For the text-containing cell, return its midpoint in (x, y) coordinate format. 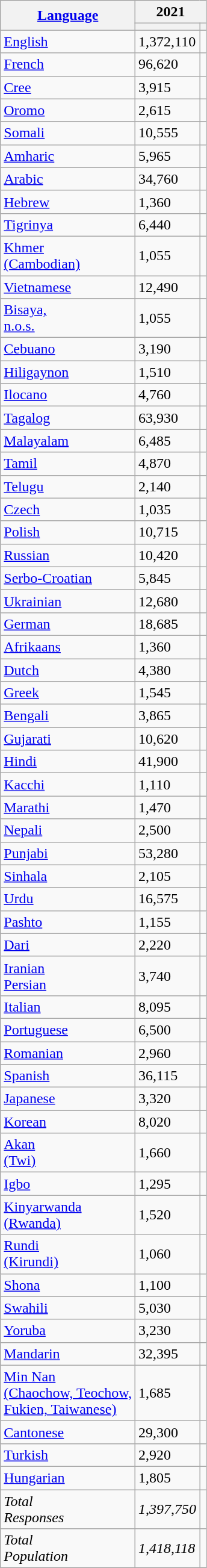
TotalPopulation (68, 1549)
Ukrainian (68, 601)
Somali (68, 133)
Afrikaans (68, 647)
10,420 (167, 555)
36,115 (167, 1076)
1,685 (167, 1393)
Hiligaynon (68, 372)
3,230 (167, 1331)
Dari (68, 945)
4,870 (167, 464)
3,915 (167, 87)
2,500 (167, 830)
2,105 (167, 876)
2021 (171, 12)
6,500 (167, 1030)
Hebrew (68, 202)
Kacchi (68, 785)
1,295 (167, 1184)
Hungarian (68, 1478)
French (68, 64)
1,418,118 (167, 1549)
2,220 (167, 945)
Greek (68, 693)
1,660 (167, 1153)
34,760 (167, 179)
16,575 (167, 899)
3,740 (167, 975)
Swahili (68, 1308)
Yoruba (68, 1331)
Mandarin (68, 1354)
Akan(Twi) (68, 1153)
3,865 (167, 716)
12,680 (167, 601)
German (68, 624)
Punjabi (68, 853)
Italian (68, 1007)
96,620 (167, 64)
2,920 (167, 1455)
Marathi (68, 807)
3,320 (167, 1099)
5,030 (167, 1308)
2,140 (167, 487)
4,760 (167, 395)
1,372,110 (167, 42)
1,470 (167, 807)
8,095 (167, 1007)
53,280 (167, 853)
29,300 (167, 1432)
TotalResponses (68, 1509)
3,190 (167, 349)
Telugu (68, 487)
Oromo (68, 110)
6,485 (167, 441)
Urdu (68, 899)
1,397,750 (167, 1509)
10,555 (167, 133)
Sinhala (68, 876)
41,900 (167, 762)
Tigrinya (68, 225)
5,965 (167, 156)
Japanese (68, 1099)
Kinyarwanda(Rwanda) (68, 1215)
Bisaya,n.o.s. (68, 318)
2,615 (167, 110)
Cantonese (68, 1432)
10,715 (167, 532)
32,395 (167, 1354)
Igbo (68, 1184)
1,100 (167, 1285)
Language (68, 16)
Tamil (68, 464)
Spanish (68, 1076)
Bengali (68, 716)
8,020 (167, 1122)
1,035 (167, 509)
63,930 (167, 418)
10,620 (167, 739)
Malayalam (68, 441)
Cree (68, 87)
Russian (68, 555)
1,805 (167, 1478)
Arabic (68, 179)
Tagalog (68, 418)
Portuguese (68, 1030)
Ilocano (68, 395)
Korean (68, 1122)
1,110 (167, 785)
Romanian (68, 1053)
Vietnamese (68, 287)
Hindi (68, 762)
6,440 (167, 225)
1,520 (167, 1215)
Polish (68, 532)
Min Nan(Chaochow, Teochow,Fukien, Taiwanese) (68, 1393)
2,960 (167, 1053)
5,845 (167, 578)
Nepali (68, 830)
Serbo-Croatian (68, 578)
Rundi(Kirundi) (68, 1254)
Gujarati (68, 739)
Amharic (68, 156)
Turkish (68, 1455)
Khmer(Cambodian) (68, 255)
12,490 (167, 287)
Shona (68, 1285)
1,060 (167, 1254)
Czech (68, 509)
Cebuano (68, 349)
1,155 (167, 922)
4,380 (167, 670)
Pashto (68, 922)
IranianPersian (68, 975)
1,545 (167, 693)
Dutch (68, 670)
English (68, 42)
18,685 (167, 624)
1,510 (167, 372)
